Detect which cell encompasses the target text, then output its (x, y) center coordinate. 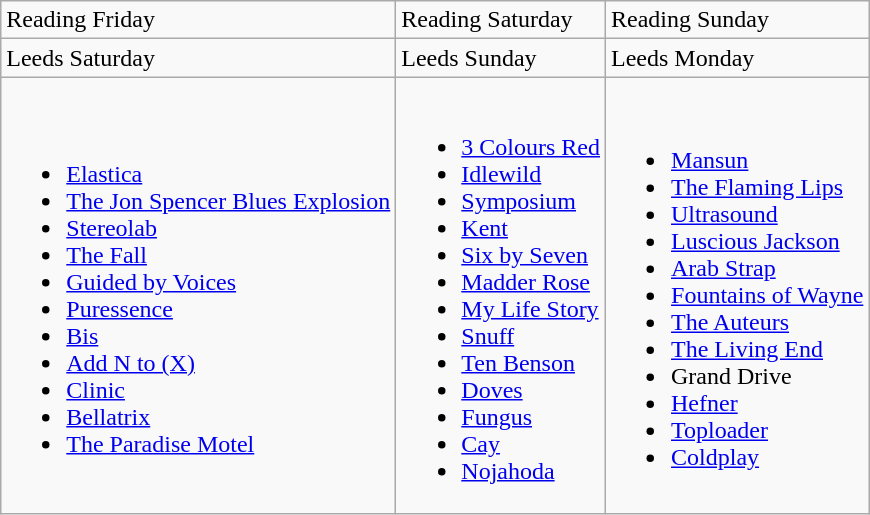
Leeds Monday (738, 58)
MansunThe Flaming LipsUltrasoundLuscious JacksonArab StrapFountains of WayneThe AuteursThe Living EndGrand DriveHefnerToploaderColdplay (738, 296)
Leeds Sunday (501, 58)
Reading Saturday (501, 20)
ElasticaThe Jon Spencer Blues ExplosionStereolabThe FallGuided by VoicesPuressenceBisAdd N to (X)ClinicBellatrixThe Paradise Motel (198, 296)
3 Colours RedIdlewildSymposiumKentSix by SevenMadder RoseMy Life StorySnuffTen BensonDovesFungusCayNojahoda (501, 296)
Reading Sunday (738, 20)
Reading Friday (198, 20)
Leeds Saturday (198, 58)
